Return the (X, Y) coordinate for the center point of the cell that contains the specified text.  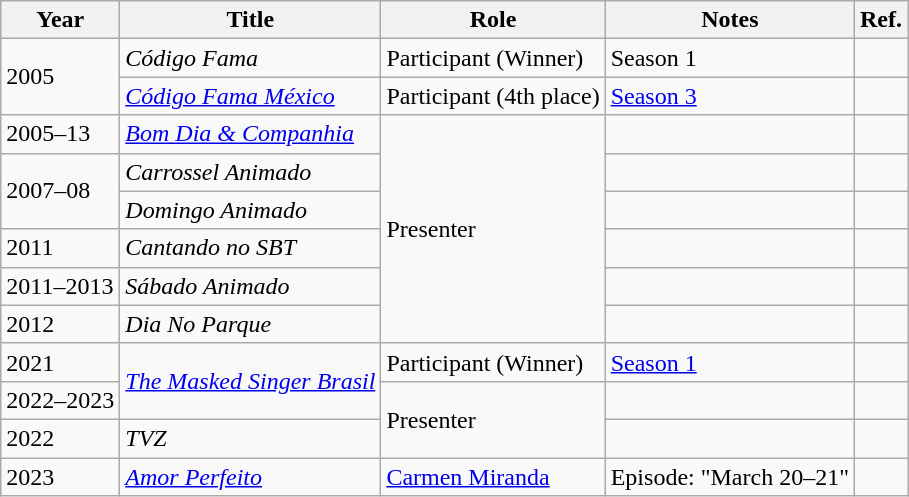
Year (60, 20)
TVZ (250, 438)
Domingo Animado (250, 210)
Episode: "March 20–21" (730, 477)
Carrossel Animado (250, 172)
2022 (60, 438)
Participant (4th place) (493, 96)
Amor Perfeito (250, 477)
The Masked Singer Brasil (250, 381)
Código Fama México (250, 96)
Season 3 (730, 96)
Title (250, 20)
2012 (60, 324)
2007–08 (60, 191)
Cantando no SBT (250, 248)
Dia No Parque (250, 324)
2011–2013 (60, 286)
Ref. (880, 20)
Bom Dia & Companhia (250, 134)
2023 (60, 477)
2005–13 (60, 134)
2005 (60, 77)
Notes (730, 20)
2011 (60, 248)
Código Fama (250, 58)
Carmen Miranda (493, 477)
Sábado Animado (250, 286)
2021 (60, 362)
Role (493, 20)
2022–2023 (60, 400)
